Detect which cell encompasses the target text, then output its [X, Y] center coordinate. 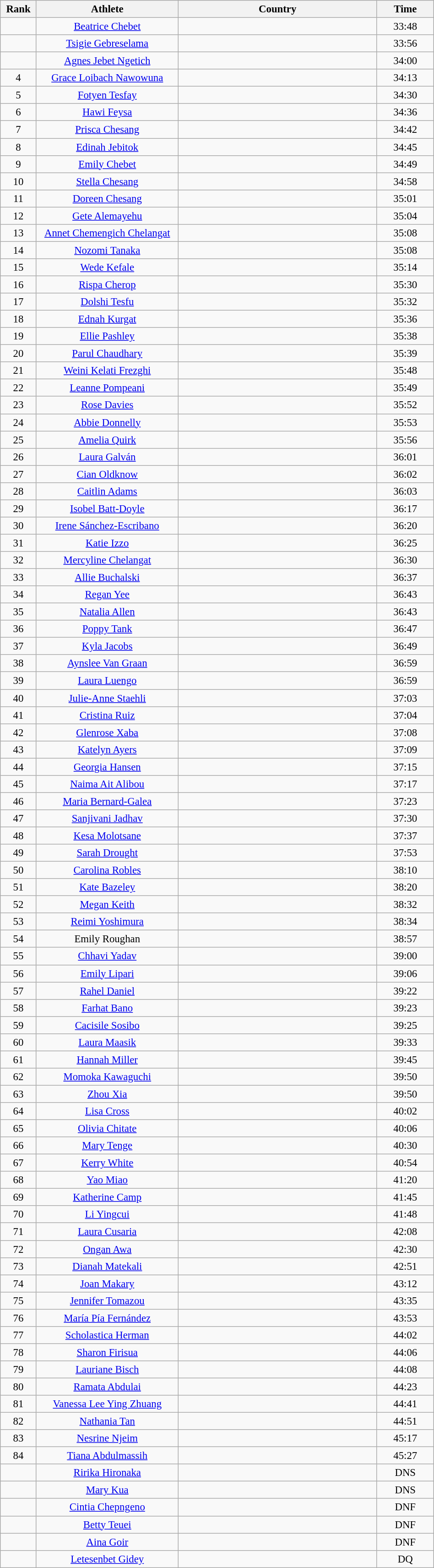
Weini Kelati Frezghi [107, 371]
51 [18, 887]
42:51 [405, 1266]
Reimi Yoshimura [107, 922]
42 [18, 732]
Prisca Chesang [107, 130]
Allie Buchalski [107, 578]
36:17 [405, 508]
43 [18, 749]
55 [18, 956]
37 [18, 646]
13 [18, 233]
Katherine Camp [107, 1197]
Country [277, 9]
34:58 [405, 181]
Wede Kefale [107, 268]
Abbie Donnelly [107, 422]
Cacisile Sosibo [107, 1025]
34:30 [405, 95]
Ednah Kurgat [107, 319]
38 [18, 664]
Vanessa Lee Ying Zhuang [107, 1404]
27 [18, 474]
Farhat Bano [107, 1008]
78 [18, 1352]
34:00 [405, 61]
Tiana Abdulmassih [107, 1456]
37:53 [405, 853]
Ongan Awa [107, 1249]
70 [18, 1214]
Emily Roughan [107, 939]
Georgia Hansen [107, 767]
37:37 [405, 836]
33 [18, 578]
16 [18, 284]
Dianah Matekali [107, 1266]
33:48 [405, 27]
65 [18, 1129]
25 [18, 440]
Tsigie Gebreselama [107, 44]
Glenrose Xaba [107, 732]
38:57 [405, 939]
Time [405, 9]
69 [18, 1197]
18 [18, 319]
39 [18, 681]
35:36 [405, 319]
84 [18, 1456]
58 [18, 1008]
40 [18, 698]
Nozomi Tanaka [107, 250]
Jennifer Tomazou [107, 1300]
Fotyen Tesfay [107, 95]
36:01 [405, 457]
44:41 [405, 1404]
Carolina Robles [107, 870]
39:45 [405, 1060]
Annet Chemengich Chelangat [107, 233]
Stella Chesang [107, 181]
79 [18, 1370]
41 [18, 715]
36:37 [405, 578]
Julie-Anne Staehli [107, 698]
83 [18, 1438]
28 [18, 492]
17 [18, 302]
Sharon Firisua [107, 1352]
71 [18, 1232]
Cristina Ruiz [107, 715]
Rispa Cherop [107, 284]
37:09 [405, 749]
Cian Oldknow [107, 474]
37:17 [405, 784]
40:54 [405, 1163]
12 [18, 216]
35:01 [405, 198]
Leanne Pompeani [107, 388]
Nathania Tan [107, 1421]
Gete Alemayehu [107, 216]
Natalia Allen [107, 612]
42:30 [405, 1249]
41:45 [405, 1197]
34:36 [405, 112]
47 [18, 819]
35:39 [405, 354]
39:00 [405, 956]
21 [18, 371]
Sarah Drought [107, 853]
72 [18, 1249]
Edinah Jebitok [107, 147]
60 [18, 1043]
45:27 [405, 1456]
36:20 [405, 526]
40:06 [405, 1129]
37:03 [405, 698]
Kesa Molotsane [107, 836]
31 [18, 543]
39:06 [405, 973]
Scholastica Herman [107, 1335]
Irene Sánchez-Escribano [107, 526]
Rahel Daniel [107, 991]
Momoka Kawaguchi [107, 1077]
36:47 [405, 629]
52 [18, 905]
39:25 [405, 1025]
41:20 [405, 1180]
7 [18, 130]
9 [18, 164]
37:23 [405, 801]
36 [18, 629]
43:53 [405, 1318]
35:52 [405, 405]
45 [18, 784]
35:30 [405, 284]
50 [18, 870]
44:23 [405, 1387]
20 [18, 354]
80 [18, 1387]
Sanjivani Jadhav [107, 819]
Megan Keith [107, 905]
39:22 [405, 991]
Parul Chaudhary [107, 354]
41:48 [405, 1214]
61 [18, 1060]
39:33 [405, 1043]
35:32 [405, 302]
Nesrine Njeim [107, 1438]
23 [18, 405]
36:02 [405, 474]
Maria Bernard-Galea [107, 801]
64 [18, 1111]
29 [18, 508]
35:56 [405, 440]
35 [18, 612]
33:56 [405, 44]
Katelyn Ayers [107, 749]
Hawi Feysa [107, 112]
42:08 [405, 1232]
34 [18, 595]
40:02 [405, 1111]
Aynslee Van Graan [107, 664]
74 [18, 1284]
44:51 [405, 1421]
30 [18, 526]
Ellie Pashley [107, 336]
Laura Luengo [107, 681]
38:32 [405, 905]
Olivia Chitate [107, 1129]
35:49 [405, 388]
11 [18, 198]
Yao Miao [107, 1180]
32 [18, 560]
Rank [18, 9]
37:30 [405, 819]
Cintia Chepngeno [107, 1508]
Betty Teuei [107, 1524]
59 [18, 1025]
6 [18, 112]
Mary Tenge [107, 1146]
Lauriane Bisch [107, 1370]
68 [18, 1180]
22 [18, 388]
Ramata Abdulai [107, 1387]
75 [18, 1300]
Mary Kua [107, 1490]
Athlete [107, 9]
Aina Goir [107, 1542]
15 [18, 268]
Poppy Tank [107, 629]
Isobel Batt-Doyle [107, 508]
62 [18, 1077]
4 [18, 78]
45:17 [405, 1438]
María Pía Fernández [107, 1318]
82 [18, 1421]
36:30 [405, 560]
Doreen Chesang [107, 198]
Naima Ait Alibou [107, 784]
24 [18, 422]
Laura Cusaria [107, 1232]
43:35 [405, 1300]
Emily Chebet [107, 164]
38:34 [405, 922]
Letesenbet Gidey [107, 1559]
Beatrice Chebet [107, 27]
57 [18, 991]
35:14 [405, 268]
77 [18, 1335]
54 [18, 939]
81 [18, 1404]
37:08 [405, 732]
44 [18, 767]
Kerry White [107, 1163]
5 [18, 95]
Emily Lipari [107, 973]
67 [18, 1163]
44:06 [405, 1352]
Li Yingcui [107, 1214]
49 [18, 853]
Dolshi Tesfu [107, 302]
Laura Galván [107, 457]
35:53 [405, 422]
19 [18, 336]
37:04 [405, 715]
Katie Izzo [107, 543]
Ririka Hironaka [107, 1473]
Caitlin Adams [107, 492]
63 [18, 1094]
73 [18, 1266]
39:23 [405, 1008]
Mercyline Chelangat [107, 560]
34:42 [405, 130]
Rose Davies [107, 405]
44:02 [405, 1335]
66 [18, 1146]
Regan Yee [107, 595]
Kate Bazeley [107, 887]
35:04 [405, 216]
48 [18, 836]
44:08 [405, 1370]
34:13 [405, 78]
36:25 [405, 543]
Kyla Jacobs [107, 646]
34:49 [405, 164]
37:15 [405, 767]
43:12 [405, 1284]
53 [18, 922]
Zhou Xia [107, 1094]
35:38 [405, 336]
14 [18, 250]
38:10 [405, 870]
8 [18, 147]
Agnes Jebet Ngetich [107, 61]
Laura Maasik [107, 1043]
Grace Loibach Nawowuna [107, 78]
56 [18, 973]
Amelia Quirk [107, 440]
46 [18, 801]
10 [18, 181]
35:48 [405, 371]
Hannah Miller [107, 1060]
36:49 [405, 646]
Chhavi Yadav [107, 956]
26 [18, 457]
34:45 [405, 147]
DQ [405, 1559]
36:03 [405, 492]
Joan Makary [107, 1284]
40:30 [405, 1146]
38:20 [405, 887]
76 [18, 1318]
Lisa Cross [107, 1111]
